Output the (X, Y) coordinate of the center of the cell containing the given text.  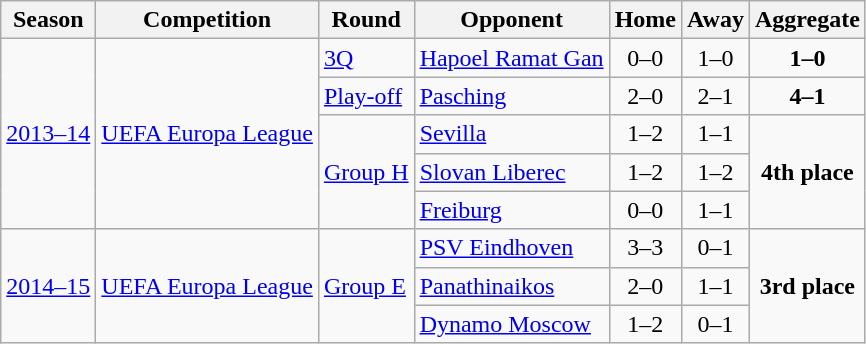
Dynamo Moscow (512, 324)
2013–14 (48, 134)
Home (645, 20)
Slovan Liberec (512, 172)
Panathinaikos (512, 286)
4th place (807, 172)
4–1 (807, 96)
Play-off (366, 96)
3–3 (645, 248)
3Q (366, 58)
2–1 (715, 96)
2014–15 (48, 286)
3rd place (807, 286)
Competition (208, 20)
Group H (366, 172)
Round (366, 20)
Hapoel Ramat Gan (512, 58)
Aggregate (807, 20)
Pasching (512, 96)
Away (715, 20)
Season (48, 20)
Freiburg (512, 210)
Group E (366, 286)
Sevilla (512, 134)
Opponent (512, 20)
PSV Eindhoven (512, 248)
